Identify which cell holds the provided text, then report its (x, y) central coordinate. 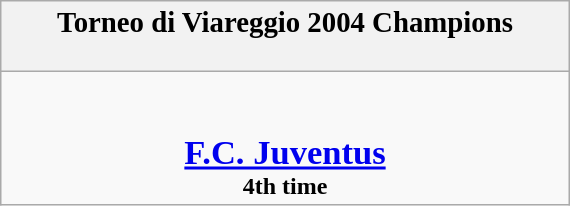
Torneo di Viareggio 2004 Champions (284, 36)
F.C. Juventus4th time (284, 138)
